Extract the [X, Y] coordinate from the center of the cell holding the provided text.  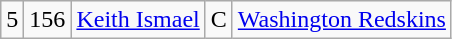
Washington Redskins [342, 20]
Keith Ismael [138, 20]
156 [48, 20]
5 [12, 20]
C [218, 20]
